Identify which cell holds the provided text, then report its (x, y) central coordinate. 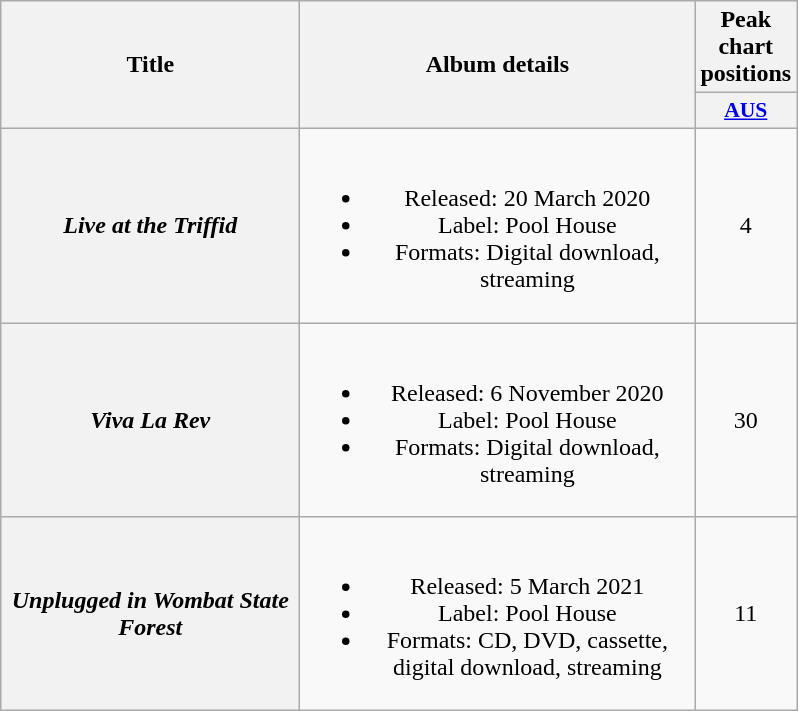
30 (746, 419)
Released: 20 March 2020Label: Pool HouseFormats: Digital download, streaming (498, 225)
Released: 5 March 2021Label: Pool HouseFormats: CD, DVD, cassette, digital download, streaming (498, 614)
Title (150, 65)
Unplugged in Wombat State Forest (150, 614)
4 (746, 225)
AUS (746, 111)
Live at the Triffid (150, 225)
Viva La Rev (150, 419)
Album details (498, 65)
11 (746, 614)
Released: 6 November 2020Label: Pool HouseFormats: Digital download, streaming (498, 419)
Peak chart positions (746, 47)
